Search for the cell housing the specified text and yield its (X, Y) center coordinate. 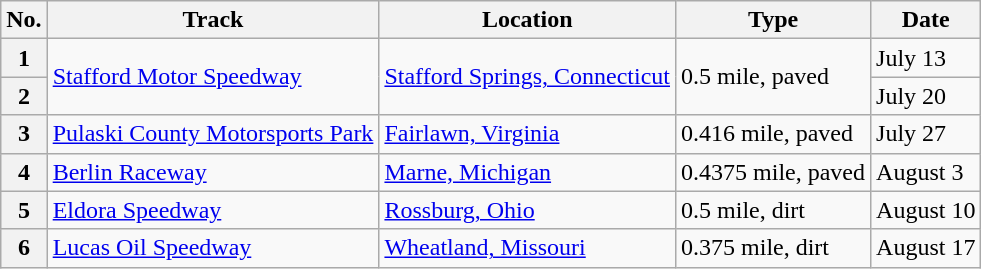
Rossburg, Ohio (528, 210)
Lucas Oil Speedway (213, 248)
Eldora Speedway (213, 210)
July 20 (926, 96)
August 17 (926, 248)
0.5 mile, dirt (774, 210)
Location (528, 20)
Stafford Springs, Connecticut (528, 77)
2 (24, 96)
Wheatland, Missouri (528, 248)
Marne, Michigan (528, 172)
Stafford Motor Speedway (213, 77)
Pulaski County Motorsports Park (213, 134)
July 13 (926, 58)
August 3 (926, 172)
6 (24, 248)
0.375 mile, dirt (774, 248)
No. (24, 20)
Type (774, 20)
July 27 (926, 134)
5 (24, 210)
Date (926, 20)
August 10 (926, 210)
0.4375 mile, paved (774, 172)
Berlin Raceway (213, 172)
Fairlawn, Virginia (528, 134)
4 (24, 172)
Track (213, 20)
3 (24, 134)
0.416 mile, paved (774, 134)
1 (24, 58)
0.5 mile, paved (774, 77)
